For the text-containing cell, return its midpoint in [X, Y] coordinate format. 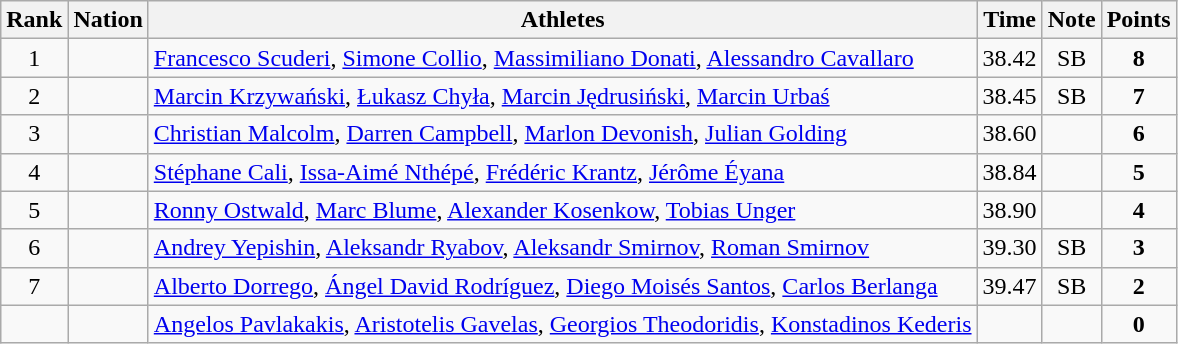
Note [1072, 20]
38.45 [1010, 96]
8 [1138, 58]
Marcin Krzywański, Łukasz Chyła, Marcin Jędrusiński, Marcin Urbaś [562, 96]
38.84 [1010, 172]
0 [1138, 324]
Rank [34, 20]
38.90 [1010, 210]
39.30 [1010, 248]
Francesco Scuderi, Simone Collio, Massimiliano Donati, Alessandro Cavallaro [562, 58]
Points [1138, 20]
Ronny Ostwald, Marc Blume, Alexander Kosenkow, Tobias Unger [562, 210]
Stéphane Cali, Issa-Aimé Nthépé, Frédéric Krantz, Jérôme Éyana [562, 172]
38.42 [1010, 58]
Andrey Yepishin, Aleksandr Ryabov, Aleksandr Smirnov, Roman Smirnov [562, 248]
Angelos Pavlakakis, Aristotelis Gavelas, Georgios Theodoridis, Konstadinos Kederis [562, 324]
Athletes [562, 20]
Nation [108, 20]
1 [34, 58]
39.47 [1010, 286]
Time [1010, 20]
Alberto Dorrego, Ángel David Rodríguez, Diego Moisés Santos, Carlos Berlanga [562, 286]
Christian Malcolm, Darren Campbell, Marlon Devonish, Julian Golding [562, 134]
38.60 [1010, 134]
